Locate the cell with the specified text and output its [x, y] center coordinate. 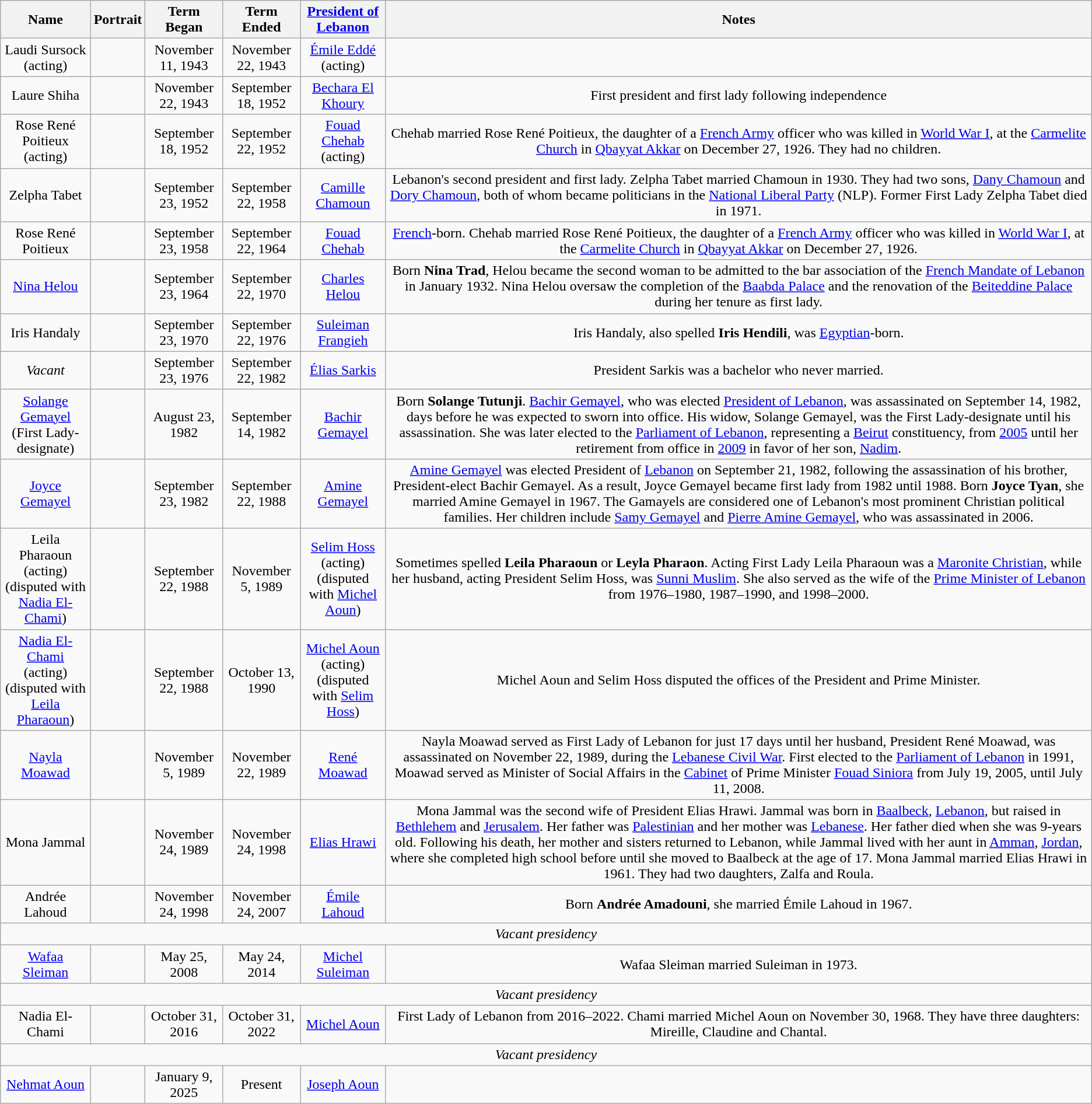
January 9, 2025 [184, 1084]
Nadia El-Chami [45, 1025]
Iris Handaly, also spelled Iris Hendili, was Egyptian-born. [738, 333]
Nayla Moawad [45, 766]
Élias Sarkis [343, 370]
September 22, 1958 [261, 195]
Portrait [118, 20]
Camille Chamoun [343, 195]
Bachir Gemayel [343, 424]
Charles Helou [343, 287]
Nadia El-Chami(acting)(disputed with Leila Pharaoun) [45, 679]
Andrée Lahoud [45, 904]
Leila Pharaoun(acting)(disputed with Nadia El-Chami) [45, 579]
October 13, 1990 [261, 679]
September 23, 1964 [184, 287]
Émile Eddé(acting) [343, 57]
Term Ended [261, 20]
Mona Jammal [45, 843]
Michel Aoun and Selim Hoss disputed the offices of the President and Prime Minister. [738, 679]
Iris Handaly [45, 333]
September 23, 1982 [184, 494]
Present [261, 1084]
Elias Hrawi [343, 843]
November 11, 1943 [184, 57]
Rose René Poitieux [45, 240]
September 23, 1958 [184, 240]
First president and first lady following independence [738, 96]
September 22, 1964 [261, 240]
Nina Helou [45, 287]
Émile Lahoud [343, 904]
First Lady of Lebanon from 2016–2022. Chami married Michel Aoun on November 30, 1968. They have three daughters: Mireille, Claudine and Chantal. [738, 1025]
November 22, 1989 [261, 766]
Fouad Chehab(acting) [343, 141]
Wafaa Sleiman married Suleiman in 1973. [738, 964]
Michel Aoun(acting)(disputed with Selim Hoss) [343, 679]
Selim Hoss(acting)(disputed with Michel Aoun) [343, 579]
Born Andrée Amadouni, she married Émile Lahoud in 1967. [738, 904]
September 23, 1952 [184, 195]
October 31, 2016 [184, 1025]
Wafaa Sleiman [45, 964]
September 22, 1982 [261, 370]
Michel Suleiman [343, 964]
May 24, 2014 [261, 964]
Suleiman Frangieh [343, 333]
Rose René Poitieux(acting) [45, 141]
September 23, 1970 [184, 333]
August 23, 1982 [184, 424]
Michel Aoun [343, 1025]
May 25, 2008 [184, 964]
Joseph Aoun [343, 1084]
Amine Gemayel [343, 494]
President Sarkis was a bachelor who never married. [738, 370]
Notes [738, 20]
Vacant [45, 370]
René Moawad [343, 766]
September 23, 1976 [184, 370]
Zelpha Tabet [45, 195]
September 22, 1952 [261, 141]
November 24, 1989 [184, 843]
Joyce Gemayel [45, 494]
Laudi Sursock(acting) [45, 57]
Fouad Chehab [343, 240]
Solange Gemayel(First Lady-designate) [45, 424]
President of Lebanon [343, 20]
September 22, 1970 [261, 287]
September 14, 1982 [261, 424]
September 22, 1976 [261, 333]
Term Began [184, 20]
Name [45, 20]
Laure Shiha [45, 96]
Nehmat Aoun [45, 1084]
November 24, 2007 [261, 904]
October 31, 2022 [261, 1025]
Bechara El Khoury [343, 96]
